Determine the [X, Y] coordinate at the center of the cell enclosing the given text.  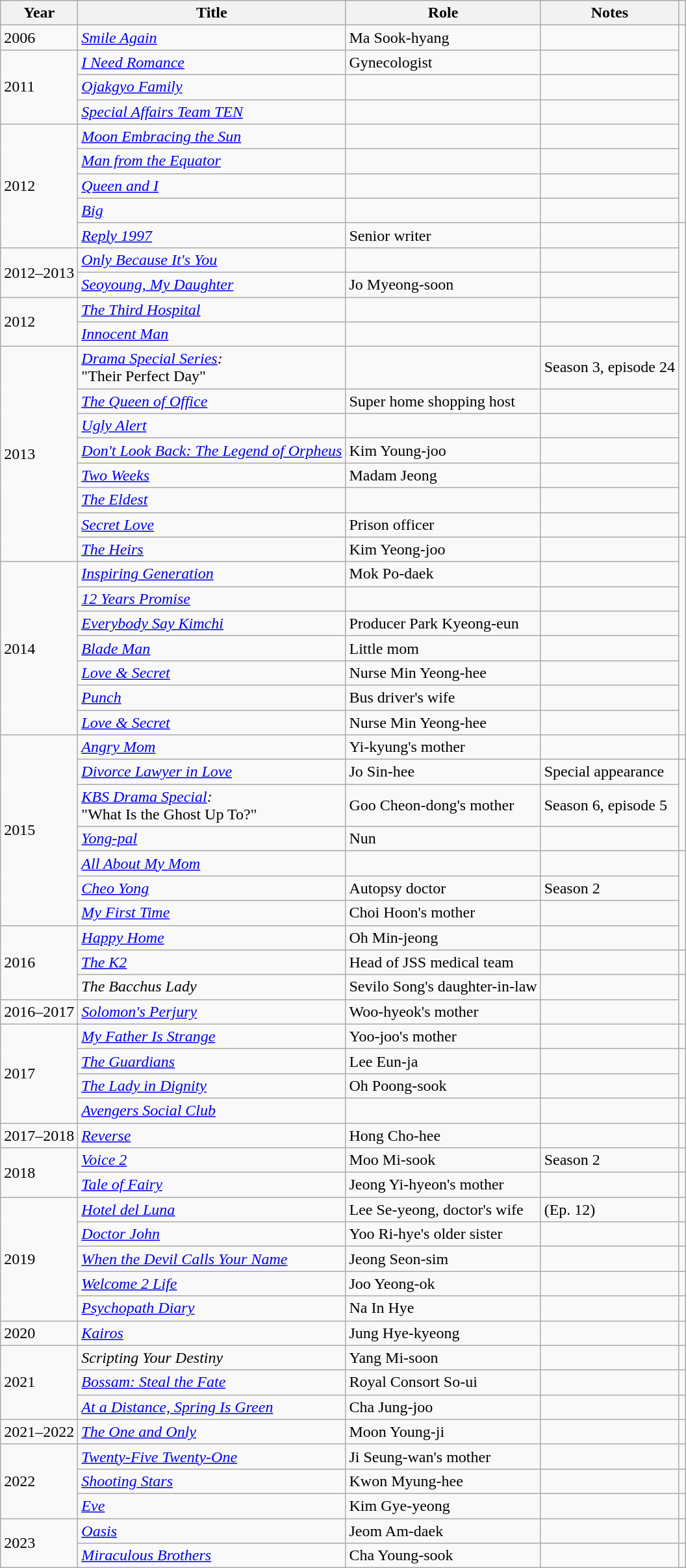
I Need Romance [212, 62]
Jo Sin-hee [443, 772]
Little mom [443, 648]
Kim Young-joo [443, 451]
Only Because It's You [212, 260]
Oh Min-jeong [443, 938]
Lee Eun-ja [443, 1061]
Inspiring Generation [212, 574]
Sevilo Song's daughter-in-law [443, 987]
Special Affairs Team TEN [212, 112]
Ji Seung-wan's mother [443, 1456]
2019 [39, 1259]
Welcome 2 Life [212, 1284]
Ojakgyo Family [212, 87]
Scripting Your Destiny [212, 1358]
2014 [39, 648]
Nun [443, 839]
Reply 1997 [212, 235]
Super home shopping host [443, 401]
Moon Embracing the Sun [212, 136]
My Father Is Strange [212, 1036]
12 Years Promise [212, 599]
Royal Consort So-ui [443, 1382]
Voice 2 [212, 1160]
Shooting Stars [212, 1481]
Yong-pal [212, 839]
Notes [609, 13]
The One and Only [212, 1432]
2011 [39, 87]
Yoo Ri-hye's older sister [443, 1234]
Tale of Fairy [212, 1185]
Prison officer [443, 525]
2016–2017 [39, 1012]
Choi Hoon's mother [443, 913]
Reverse [212, 1136]
Smile Again [212, 38]
Avengers Social Club [212, 1110]
At a Distance, Spring Is Green [212, 1407]
The Queen of Office [212, 401]
Title [212, 13]
Joo Yeong-ok [443, 1284]
KBS Drama Special:"What Is the Ghost Up To?" [212, 805]
Kim Yeong-joo [443, 549]
Yi-kyung's mother [443, 747]
Queen and I [212, 186]
Jeom Am-daek [443, 1530]
The Third Hospital [212, 310]
2022 [39, 1481]
2021–2022 [39, 1432]
Moo Mi-sook [443, 1160]
Two Weeks [212, 475]
Yoo-joo's mother [443, 1036]
Bus driver's wife [443, 697]
Kairos [212, 1333]
2018 [39, 1173]
The Lady in Dignity [212, 1086]
Kim Gye-yeong [443, 1506]
Producer Park Kyeong-eun [443, 623]
Solomon's Perjury [212, 1012]
Role [443, 13]
Kwon Myung-hee [443, 1481]
Mok Po-daek [443, 574]
2012–2013 [39, 272]
2015 [39, 830]
2017–2018 [39, 1136]
Cha Young-sook [443, 1556]
(Ep. 12) [609, 1210]
Ugly Alert [212, 426]
The Bacchus Lady [212, 987]
Year [39, 13]
Gynecologist [443, 62]
2013 [39, 454]
Don't Look Back: The Legend of Orpheus [212, 451]
Everybody Say Kimchi [212, 623]
2017 [39, 1073]
Bossam: Steal the Fate [212, 1382]
Na In Hye [443, 1308]
Punch [212, 697]
Eve [212, 1506]
Oh Poong-sook [443, 1086]
The Eldest [212, 500]
Jo Myeong-soon [443, 284]
Jeong Yi-hyeon's mother [443, 1185]
Angry Mom [212, 747]
Seoyoung, My Daughter [212, 284]
2020 [39, 1333]
2023 [39, 1543]
Drama Special Series:"Their Perfect Day" [212, 367]
The Guardians [212, 1061]
Hotel del Luna [212, 1210]
Big [212, 210]
When the Devil Calls Your Name [212, 1259]
Blade Man [212, 648]
My First Time [212, 913]
The Heirs [212, 549]
Cheo Yong [212, 888]
Jeong Seon-sim [443, 1259]
Senior writer [443, 235]
2021 [39, 1382]
Oasis [212, 1530]
Head of JSS medical team [443, 962]
All About My Mom [212, 864]
Goo Cheon-dong's mother [443, 805]
Cha Jung-joo [443, 1407]
Jung Hye-kyeong [443, 1333]
Twenty-Five Twenty-One [212, 1456]
Lee Se-yeong, doctor's wife [443, 1210]
Moon Young-ji [443, 1432]
2016 [39, 962]
Psychopath Diary [212, 1308]
Autopsy doctor [443, 888]
Hong Cho-hee [443, 1136]
Season 6, episode 5 [609, 805]
Ma Sook-hyang [443, 38]
Madam Jeong [443, 475]
Miraculous Brothers [212, 1556]
Man from the Equator [212, 161]
Divorce Lawyer in Love [212, 772]
Happy Home [212, 938]
Secret Love [212, 525]
Yang Mi-soon [443, 1358]
Doctor John [212, 1234]
Season 3, episode 24 [609, 367]
Woo-hyeok's mother [443, 1012]
Special appearance [609, 772]
The K2 [212, 962]
2006 [39, 38]
Innocent Man [212, 334]
